Find where the given text appears and provide that cell's center as [x, y] coordinate. 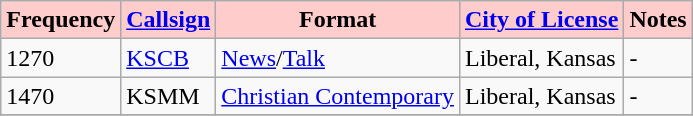
KSCB [168, 58]
Callsign [168, 20]
Format [338, 20]
1470 [61, 96]
1270 [61, 58]
News/Talk [338, 58]
KSMM [168, 96]
Notes [658, 20]
City of License [541, 20]
Christian Contemporary [338, 96]
Frequency [61, 20]
